Return [x, y] of the center of cell containing provided text 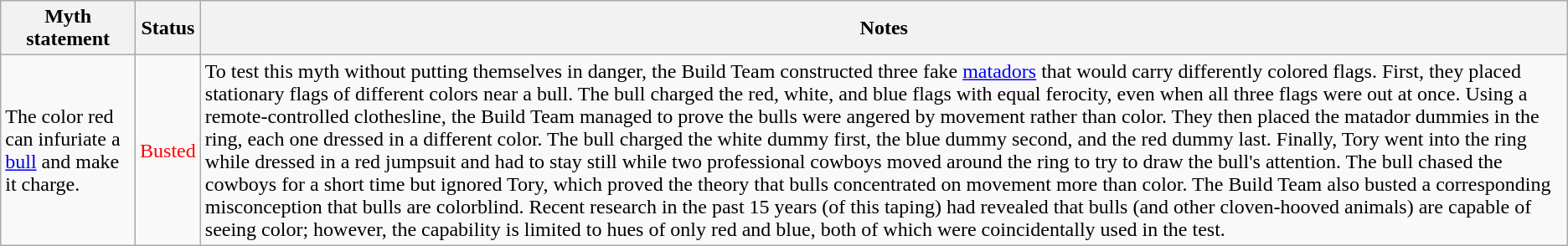
Busted [168, 151]
Status [168, 28]
Notes [884, 28]
The color red can infuriate a bull and make it charge. [69, 151]
Myth statement [69, 28]
